For the text-containing cell, return its midpoint in [x, y] coordinate format. 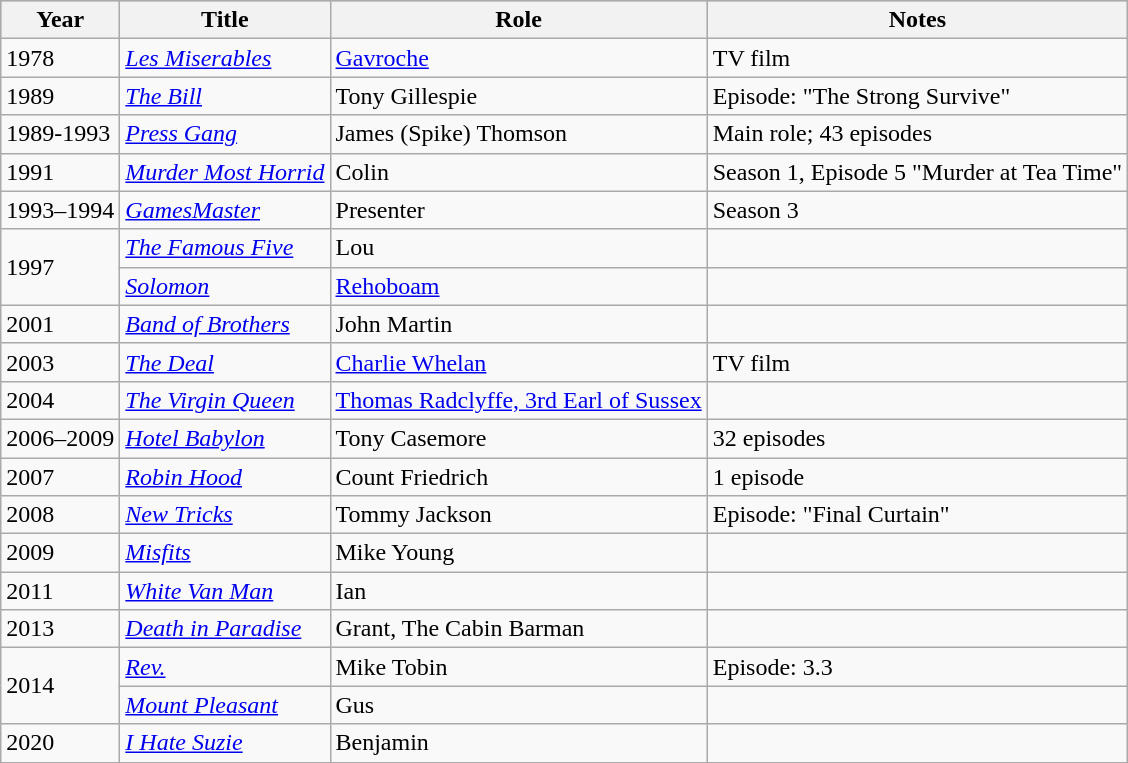
1989-1993 [60, 134]
The Famous Five [225, 248]
Gus [518, 705]
2011 [60, 591]
32 episodes [917, 438]
2003 [60, 362]
2020 [60, 743]
Rev. [225, 667]
GamesMaster [225, 210]
Grant, The Cabin Barman [518, 629]
Robin Hood [225, 477]
2006–2009 [60, 438]
1991 [60, 172]
Gavroche [518, 58]
White Van Man [225, 591]
John Martin [518, 324]
Title [225, 20]
Year [60, 20]
1978 [60, 58]
Season 1, Episode 5 "Murder at Tea Time" [917, 172]
1 episode [917, 477]
Episode: "Final Curtain" [917, 515]
Count Friedrich [518, 477]
Charlie Whelan [518, 362]
Episode: "The Strong Survive" [917, 96]
Ian [518, 591]
New Tricks [225, 515]
Death in Paradise [225, 629]
Tony Casemore [518, 438]
2014 [60, 686]
The Deal [225, 362]
Episode: 3.3 [917, 667]
Colin [518, 172]
1989 [60, 96]
Tony Gillespie [518, 96]
Mike Young [518, 553]
Season 3 [917, 210]
Murder Most Horrid [225, 172]
1993–1994 [60, 210]
Notes [917, 20]
2001 [60, 324]
Misfits [225, 553]
I Hate Suzie [225, 743]
1997 [60, 267]
Presenter [518, 210]
2007 [60, 477]
Mount Pleasant [225, 705]
Role [518, 20]
Tommy Jackson [518, 515]
Lou [518, 248]
2008 [60, 515]
Les Miserables [225, 58]
The Virgin Queen [225, 400]
James (Spike) Thomson [518, 134]
2009 [60, 553]
Rehoboam [518, 286]
2013 [60, 629]
Hotel Babylon [225, 438]
The Bill [225, 96]
Mike Tobin [518, 667]
Main role; 43 episodes [917, 134]
Thomas Radclyffe, 3rd Earl of Sussex [518, 400]
Band of Brothers [225, 324]
Solomon [225, 286]
Benjamin [518, 743]
Press Gang [225, 134]
2004 [60, 400]
